For the text-containing cell, return its midpoint in (x, y) coordinate format. 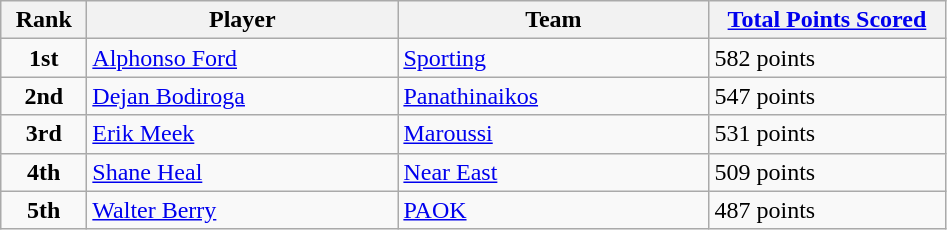
1st (44, 58)
Rank (44, 20)
5th (44, 210)
509 points (827, 172)
Maroussi (554, 134)
Player (242, 20)
582 points (827, 58)
Near East (554, 172)
487 points (827, 210)
Sporting (554, 58)
Dejan Bodiroga (242, 96)
Erik Meek (242, 134)
Walter Berry (242, 210)
Total Points Scored (827, 20)
PAOK (554, 210)
4th (44, 172)
3rd (44, 134)
2nd (44, 96)
531 points (827, 134)
547 points (827, 96)
Alphonso Ford (242, 58)
Panathinaikos (554, 96)
Shane Heal (242, 172)
Team (554, 20)
